Scan for the cell matching the given text and deliver its (X, Y) coordinate at center. 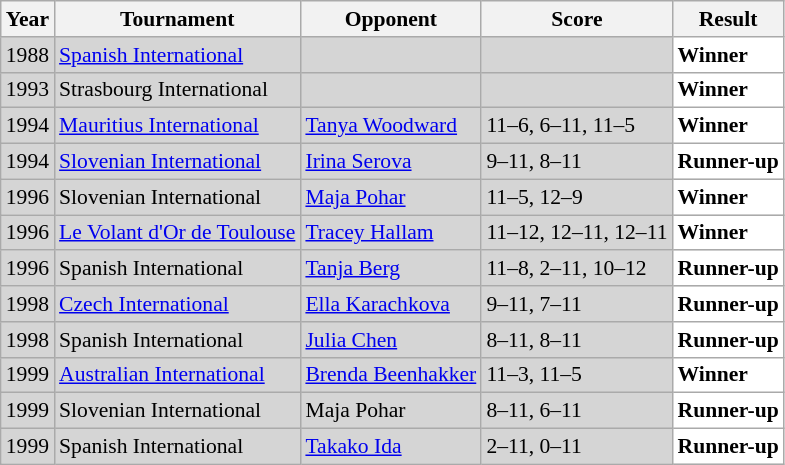
9–11, 7–11 (576, 304)
8–11, 8–11 (576, 340)
Australian International (177, 375)
Mauritius International (177, 126)
1988 (28, 55)
11–5, 12–9 (576, 197)
Tanja Berg (390, 269)
8–11, 6–11 (576, 411)
Tracey Hallam (390, 233)
Strasbourg International (177, 90)
Tournament (177, 19)
9–11, 8–11 (576, 162)
Result (728, 19)
Julia Chen (390, 340)
Irina Serova (390, 162)
Year (28, 19)
Takako Ida (390, 447)
1993 (28, 90)
Czech International (177, 304)
2–11, 0–11 (576, 447)
11–3, 11–5 (576, 375)
Le Volant d'Or de Toulouse (177, 233)
Ella Karachkova (390, 304)
Score (576, 19)
Opponent (390, 19)
Tanya Woodward (390, 126)
Brenda Beenhakker (390, 375)
11–6, 6–11, 11–5 (576, 126)
11–12, 12–11, 12–11 (576, 233)
11–8, 2–11, 10–12 (576, 269)
